Determine the (x, y) coordinate at the center of the cell enclosing the given text.  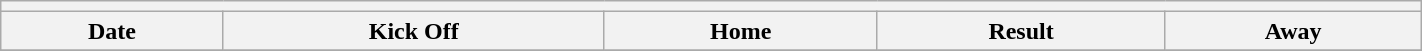
Away (1293, 31)
Date (112, 31)
Result (1021, 31)
Kick Off (414, 31)
Home (740, 31)
